Output the [X, Y] coordinate of the center of the cell containing the given text.  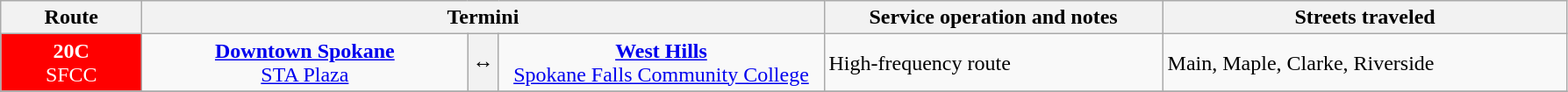
High-frequency route [993, 63]
Service operation and notes [993, 18]
↔ [483, 63]
West HillsSpokane Falls Community College [662, 63]
Termini [483, 18]
Main, Maple, Clarke, Riverside [1365, 63]
Streets traveled [1365, 18]
Route [72, 18]
Downtown Spokane STA Plaza [305, 63]
20CSFCC [72, 63]
